Detect which cell encompasses the target text, then output its (x, y) center coordinate. 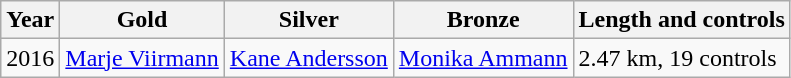
Length and controls (682, 20)
Year (30, 20)
Gold (142, 20)
Marje Viirmann (142, 58)
Bronze (483, 20)
Monika Ammann (483, 58)
2016 (30, 58)
2.47 km, 19 controls (682, 58)
Kane Andersson (308, 58)
Silver (308, 20)
